Return [X, Y] of the center of cell containing provided text 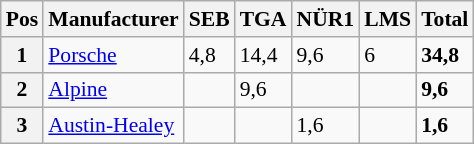
Austin-Healey [113, 126]
2 [22, 90]
34,8 [444, 55]
Pos [22, 19]
Alpine [113, 90]
1 [22, 55]
3 [22, 126]
NÜR1 [326, 19]
Porsche [113, 55]
6 [388, 55]
Manufacturer [113, 19]
Total [444, 19]
LMS [388, 19]
TGA [264, 19]
SEB [210, 19]
4,8 [210, 55]
14,4 [264, 55]
